Output the (X, Y) coordinate of the center of the cell containing the given text.  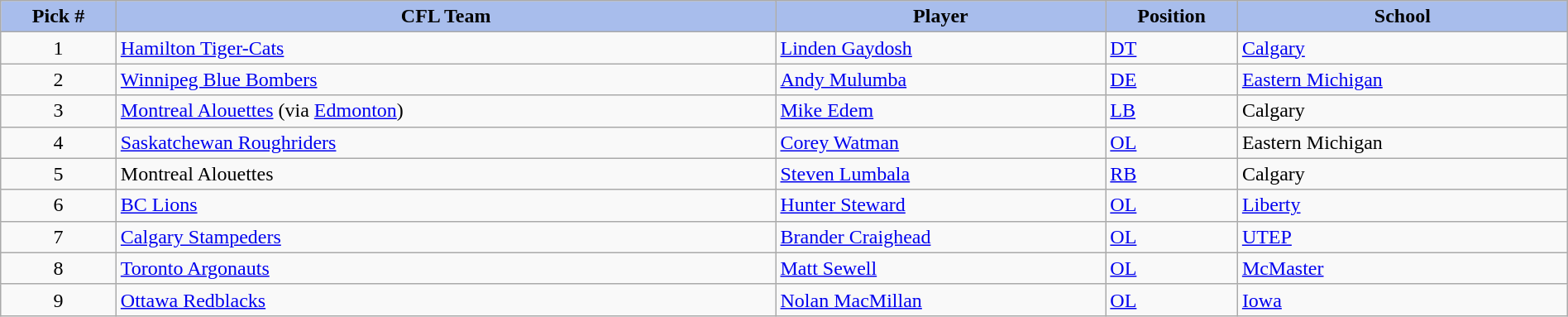
5 (59, 174)
6 (59, 205)
Liberty (1403, 205)
Player (941, 17)
Saskatchewan Roughriders (446, 142)
9 (59, 300)
CFL Team (446, 17)
Montreal Alouettes (446, 174)
Montreal Alouettes (via Edmonton) (446, 111)
Pick # (59, 17)
8 (59, 268)
LB (1172, 111)
BC Lions (446, 205)
Andy Mulumba (941, 79)
UTEP (1403, 237)
Winnipeg Blue Bombers (446, 79)
DE (1172, 79)
1 (59, 48)
RB (1172, 174)
Nolan MacMillan (941, 300)
School (1403, 17)
DT (1172, 48)
Brander Craighead (941, 237)
Ottawa Redblacks (446, 300)
Toronto Argonauts (446, 268)
Position (1172, 17)
Hunter Steward (941, 205)
4 (59, 142)
2 (59, 79)
Iowa (1403, 300)
Linden Gaydosh (941, 48)
Calgary Stampeders (446, 237)
Hamilton Tiger-Cats (446, 48)
3 (59, 111)
7 (59, 237)
Corey Watman (941, 142)
Steven Lumbala (941, 174)
Mike Edem (941, 111)
McMaster (1403, 268)
Matt Sewell (941, 268)
